Find where the given text appears and provide that cell's center as (X, Y) coordinate. 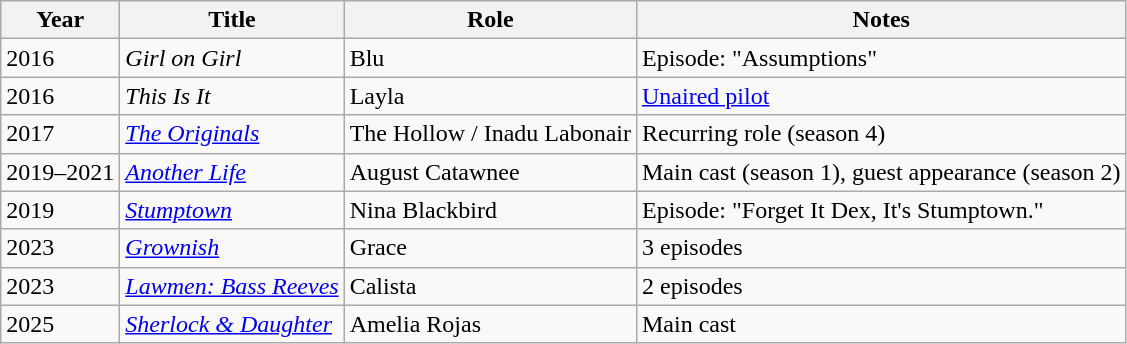
Another Life (232, 172)
2019–2021 (60, 172)
Girl on Girl (232, 58)
2 episodes (881, 286)
Role (490, 20)
3 episodes (881, 248)
Notes (881, 20)
Episode: "Forget It Dex, It's Stumptown." (881, 210)
Layla (490, 96)
The Originals (232, 134)
Recurring role (season 4) (881, 134)
2025 (60, 324)
Sherlock & Daughter (232, 324)
Title (232, 20)
This Is It (232, 96)
Blu (490, 58)
Grace (490, 248)
2017 (60, 134)
The Hollow / Inadu Labonair (490, 134)
Episode: "Assumptions" (881, 58)
Year (60, 20)
Nina Blackbird (490, 210)
Lawmen: Bass Reeves (232, 286)
Main cast (881, 324)
Unaired pilot (881, 96)
Calista (490, 286)
Main cast (season 1), guest appearance (season 2) (881, 172)
August Catawnee (490, 172)
2019 (60, 210)
Grownish (232, 248)
Stumptown (232, 210)
Amelia Rojas (490, 324)
